Provide the (x, y) coordinate of the cell's center where the given text is located.  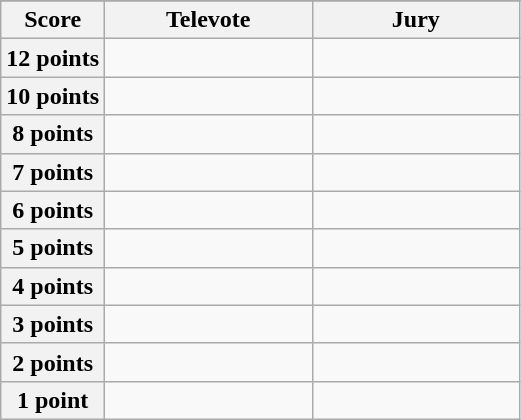
8 points (53, 134)
Score (53, 20)
1 point (53, 400)
3 points (53, 324)
2 points (53, 362)
Televote (209, 20)
12 points (53, 58)
Jury (416, 20)
10 points (53, 96)
6 points (53, 210)
4 points (53, 286)
5 points (53, 248)
7 points (53, 172)
